Detect which cell encompasses the target text, then output its [x, y] center coordinate. 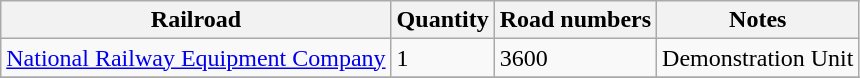
Railroad [196, 20]
Notes [758, 20]
Demonstration Unit [758, 58]
Quantity [442, 20]
Road numbers [575, 20]
3600 [575, 58]
National Railway Equipment Company [196, 58]
1 [442, 58]
